Return the [x, y] coordinate for the center point of the cell that contains the specified text.  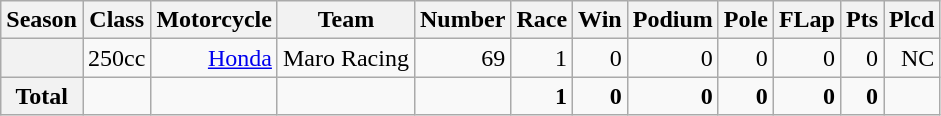
Team [346, 20]
Maro Racing [346, 58]
Season [42, 20]
Podium [672, 20]
Plcd [912, 20]
Motorcycle [214, 20]
Class [116, 20]
Number [462, 20]
Race [542, 20]
69 [462, 58]
Total [42, 96]
Honda [214, 58]
Pts [862, 20]
Pole [746, 20]
FLap [806, 20]
250cc [116, 58]
NC [912, 58]
Win [600, 20]
